Pinpoint the cell where the given text exists, returning its [X, Y] midpoint coordinate. 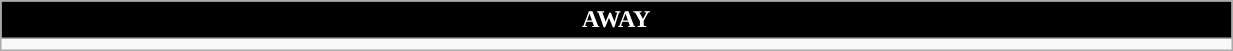
AWAY [616, 20]
